From the cell containing the given text, extract its center point as [x, y] coordinate. 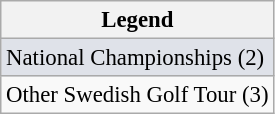
National Championships (2) [138, 58]
Other Swedish Golf Tour (3) [138, 95]
Legend [138, 20]
